Extract the (X, Y) coordinate from the center of the cell holding the provided text.  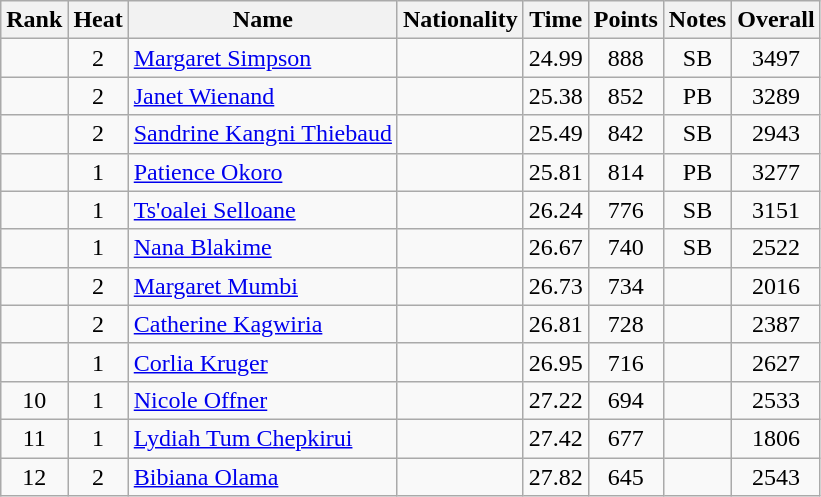
734 (626, 286)
Bibiana Olama (262, 477)
694 (626, 400)
Rank (34, 20)
27.42 (556, 438)
3289 (776, 96)
Nana Blakime (262, 248)
11 (34, 438)
2627 (776, 362)
Margaret Mumbi (262, 286)
2387 (776, 324)
26.81 (556, 324)
Margaret Simpson (262, 58)
26.95 (556, 362)
2943 (776, 134)
Overall (776, 20)
Ts'oalei Selloane (262, 210)
27.22 (556, 400)
3151 (776, 210)
Time (556, 20)
Heat (98, 20)
12 (34, 477)
24.99 (556, 58)
842 (626, 134)
2543 (776, 477)
Name (262, 20)
Points (626, 20)
728 (626, 324)
Lydiah Tum Chepkirui (262, 438)
Janet Wienand (262, 96)
25.38 (556, 96)
10 (34, 400)
Notes (697, 20)
2533 (776, 400)
2016 (776, 286)
3277 (776, 172)
740 (626, 248)
1806 (776, 438)
814 (626, 172)
852 (626, 96)
Corlia Kruger (262, 362)
888 (626, 58)
25.81 (556, 172)
677 (626, 438)
716 (626, 362)
645 (626, 477)
25.49 (556, 134)
26.24 (556, 210)
Sandrine Kangni Thiebaud (262, 134)
27.82 (556, 477)
26.73 (556, 286)
2522 (776, 248)
26.67 (556, 248)
776 (626, 210)
Nationality (460, 20)
3497 (776, 58)
Patience Okoro (262, 172)
Nicole Offner (262, 400)
Catherine Kagwiria (262, 324)
